Scan for the cell matching the given text and deliver its (x, y) coordinate at center. 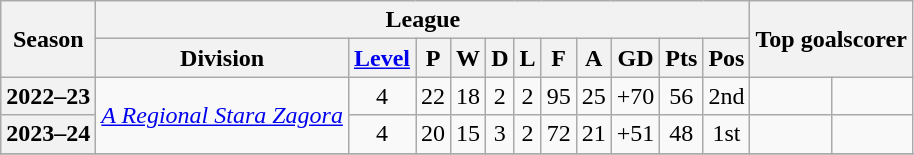
2022–23 (48, 96)
P (434, 58)
Season (48, 39)
D (500, 58)
2nd (726, 96)
20 (434, 134)
Division (222, 58)
18 (468, 96)
L (528, 58)
56 (682, 96)
25 (594, 96)
W (468, 58)
+70 (636, 96)
Pos (726, 58)
95 (558, 96)
3 (500, 134)
Top goalscorer (831, 39)
1st (726, 134)
21 (594, 134)
Pts (682, 58)
15 (468, 134)
+51 (636, 134)
48 (682, 134)
Level (382, 58)
A Regional Stara Zagora (222, 115)
72 (558, 134)
GD (636, 58)
22 (434, 96)
A (594, 58)
2023–24 (48, 134)
F (558, 58)
League (423, 20)
